Return [X, Y] of the center of cell containing provided text 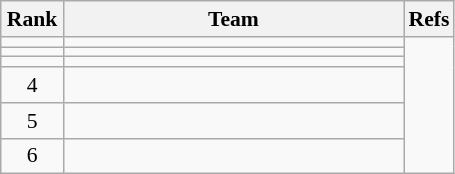
6 [32, 156]
Team [233, 19]
Refs [430, 19]
Rank [32, 19]
4 [32, 85]
5 [32, 121]
